Search for the cell housing the specified text and yield its [X, Y] center coordinate. 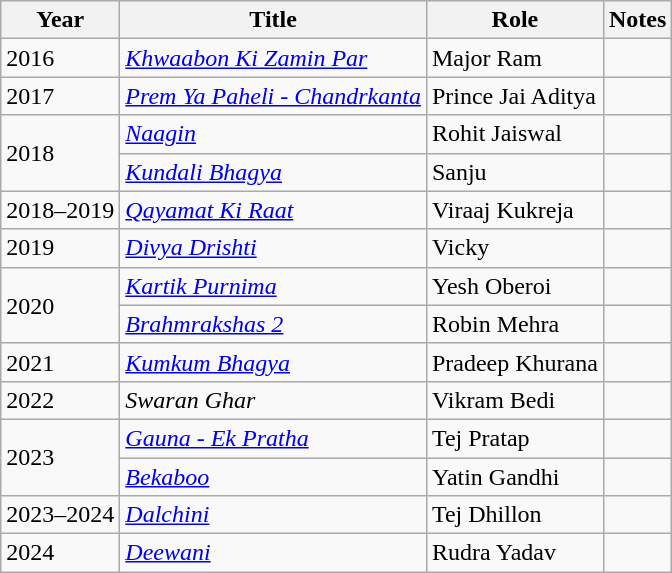
2022 [60, 400]
Tej Dhillon [514, 515]
Khwaabon Ki Zamin Par [274, 58]
Tej Pratap [514, 438]
2017 [60, 96]
Prem Ya Paheli - Chandrkanta [274, 96]
Brahmrakshas 2 [274, 324]
Rohit Jaiswal [514, 134]
Naagin [274, 134]
Major Ram [514, 58]
Rudra Yadav [514, 553]
2023 [60, 457]
Title [274, 20]
2021 [60, 362]
Swaran Ghar [274, 400]
2019 [60, 248]
Vikram Bedi [514, 400]
2023–2024 [60, 515]
2018 [60, 153]
Viraaj Kukreja [514, 210]
Yatin Gandhi [514, 477]
2020 [60, 305]
2018–2019 [60, 210]
Divya Drishti [274, 248]
Sanju [514, 172]
Pradeep Khurana [514, 362]
Robin Mehra [514, 324]
Yesh Oberoi [514, 286]
Bekaboo [274, 477]
Vicky [514, 248]
Kartik Purnima [274, 286]
Prince Jai Aditya [514, 96]
Gauna - Ek Pratha [274, 438]
Dalchini [274, 515]
2016 [60, 58]
Qayamat Ki Raat [274, 210]
Notes [637, 20]
Kumkum Bhagya [274, 362]
Deewani [274, 553]
Kundali Bhagya [274, 172]
Role [514, 20]
Year [60, 20]
2024 [60, 553]
